Search for the cell housing the specified text and yield its [x, y] center coordinate. 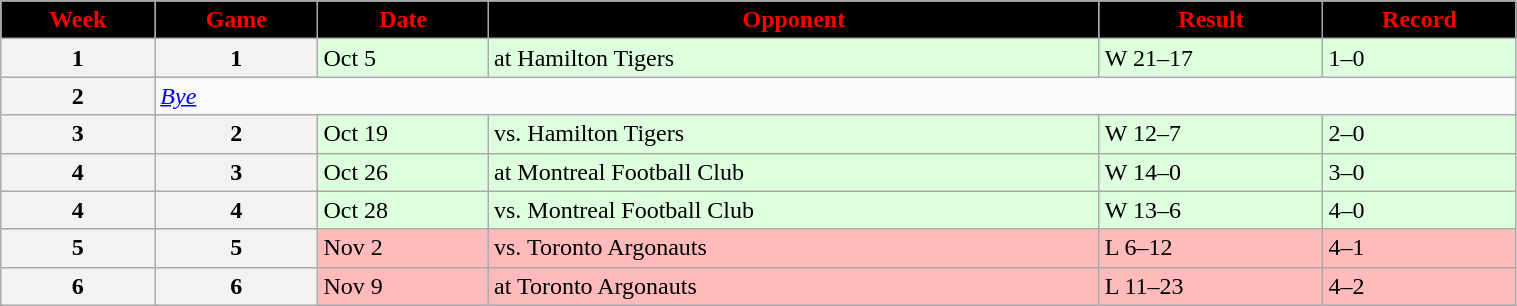
4–2 [1420, 286]
2–0 [1420, 134]
Oct 26 [404, 172]
vs. Hamilton Tigers [794, 134]
Oct 5 [404, 58]
L 11–23 [1211, 286]
vs. Montreal Football Club [794, 210]
4–0 [1420, 210]
4–1 [1420, 248]
vs. Toronto Argonauts [794, 248]
W 13–6 [1211, 210]
1–0 [1420, 58]
Week [78, 20]
Bye [836, 96]
L 6–12 [1211, 248]
at Montreal Football Club [794, 172]
at Hamilton Tigers [794, 58]
Nov 9 [404, 286]
W 21–17 [1211, 58]
W 12–7 [1211, 134]
Game [236, 20]
3–0 [1420, 172]
W 14–0 [1211, 172]
Oct 28 [404, 210]
Result [1211, 20]
Nov 2 [404, 248]
Date [404, 20]
Opponent [794, 20]
Record [1420, 20]
Oct 19 [404, 134]
at Toronto Argonauts [794, 286]
